Provide the (X, Y) coordinate of the cell's center where the given text is located.  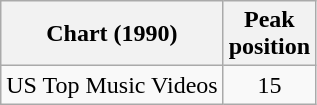
15 (269, 85)
Peakposition (269, 34)
US Top Music Videos (112, 85)
Chart (1990) (112, 34)
